Find where the given text appears and provide that cell's center as (X, Y) coordinate. 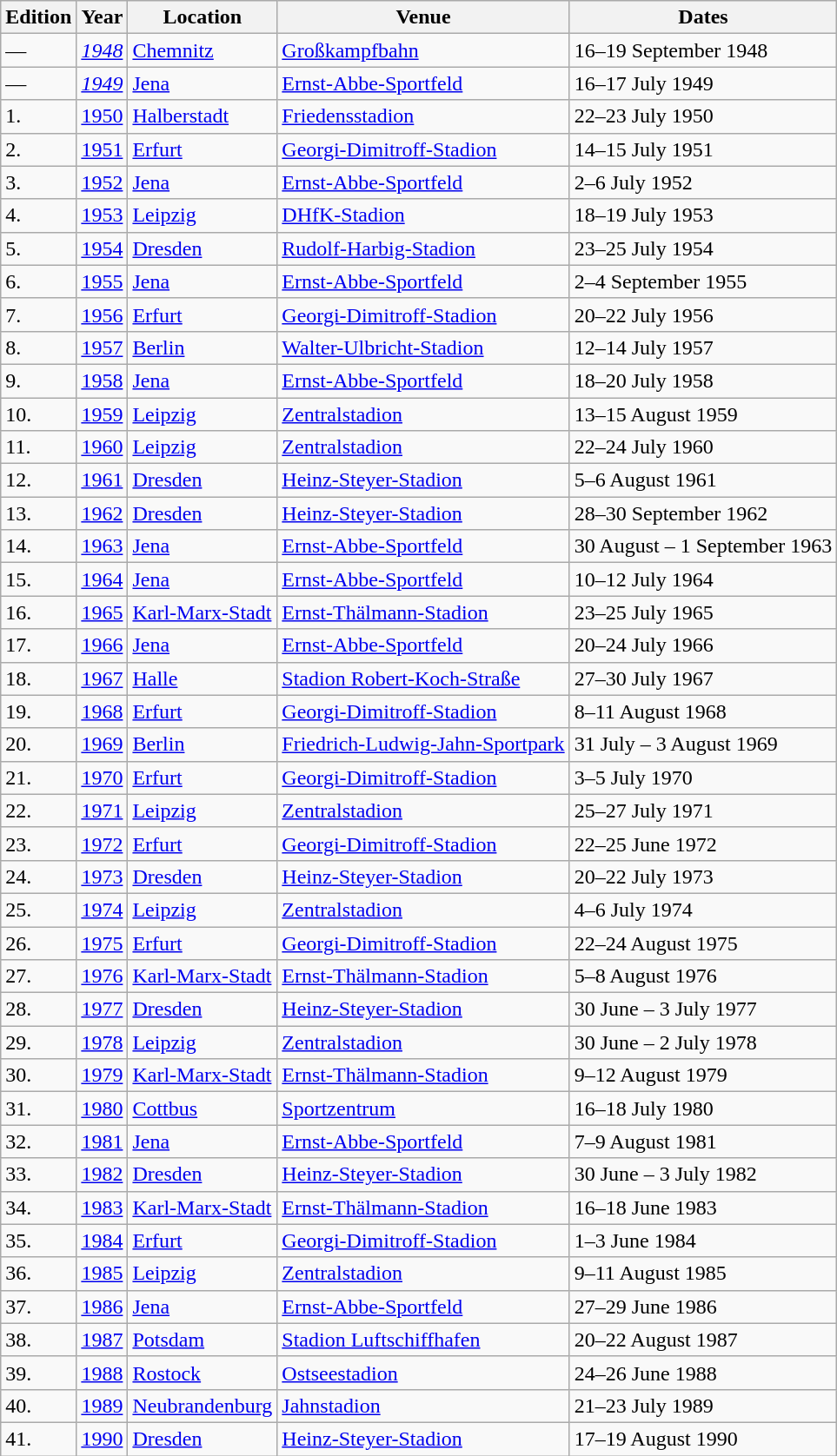
Walter-Ulbricht-Stadion (423, 347)
2. (38, 149)
31. (38, 1109)
8–11 August 1968 (703, 711)
29. (38, 1042)
16–17 July 1949 (703, 83)
30 June – 3 July 1977 (703, 1009)
1967 (103, 678)
1978 (103, 1042)
1980 (103, 1109)
7–9 August 1981 (703, 1142)
1975 (103, 943)
1979 (103, 1075)
1990 (103, 1439)
10. (38, 414)
Ostseestadion (423, 1373)
14–15 July 1951 (703, 149)
7. (38, 314)
31 July – 3 August 1969 (703, 745)
39. (38, 1373)
1955 (103, 281)
Jahnstadion (423, 1406)
Neubrandenburg (203, 1406)
Stadion Robert-Koch-Straße (423, 678)
1–3 June 1984 (703, 1241)
Rostock (203, 1373)
10–12 July 1964 (703, 579)
20. (38, 745)
27–30 July 1967 (703, 678)
22–23 July 1950 (703, 116)
13. (38, 513)
3–5 July 1970 (703, 778)
Friedensstadion (423, 116)
9. (38, 381)
12. (38, 480)
5–8 August 1976 (703, 976)
28–30 September 1962 (703, 513)
5. (38, 248)
1957 (103, 347)
9–11 August 1985 (703, 1274)
9–12 August 1979 (703, 1075)
Cottbus (203, 1109)
1972 (103, 844)
1969 (103, 745)
1971 (103, 811)
DHfK-Stadion (423, 215)
Großkampfbahn (423, 50)
4–6 July 1974 (703, 910)
16–18 June 1983 (703, 1208)
38. (38, 1340)
22. (38, 811)
1956 (103, 314)
1977 (103, 1009)
12–14 July 1957 (703, 347)
Location (203, 17)
5–6 August 1961 (703, 480)
1973 (103, 877)
4. (38, 215)
1952 (103, 182)
1953 (103, 215)
23–25 July 1954 (703, 248)
Halle (203, 678)
1974 (103, 910)
1983 (103, 1208)
1984 (103, 1241)
1960 (103, 447)
Chemnitz (203, 50)
34. (38, 1208)
1964 (103, 579)
15. (38, 579)
1962 (103, 513)
Dates (703, 17)
1988 (103, 1373)
1949 (103, 83)
Edition (38, 17)
22–24 August 1975 (703, 943)
21. (38, 778)
25. (38, 910)
36. (38, 1274)
27–29 June 1986 (703, 1307)
1968 (103, 711)
1970 (103, 778)
1961 (103, 480)
23–25 July 1965 (703, 612)
18–20 July 1958 (703, 381)
24. (38, 877)
Friedrich-Ludwig-Jahn-Sportpark (423, 745)
Stadion Luftschiffhafen (423, 1340)
40. (38, 1406)
20–22 July 1973 (703, 877)
30 June – 2 July 1978 (703, 1042)
1987 (103, 1340)
1948 (103, 50)
Rudolf-Harbig-Stadion (423, 248)
16–19 September 1948 (703, 50)
1951 (103, 149)
16–18 July 1980 (703, 1109)
16. (38, 612)
23. (38, 844)
1966 (103, 645)
24–26 June 1988 (703, 1373)
1965 (103, 612)
19. (38, 711)
6. (38, 281)
1986 (103, 1307)
20–22 July 1956 (703, 314)
1981 (103, 1142)
2–6 July 1952 (703, 182)
1950 (103, 116)
Year (103, 17)
2–4 September 1955 (703, 281)
41. (38, 1439)
Sportzentrum (423, 1109)
1. (38, 116)
1989 (103, 1406)
22–24 July 1960 (703, 447)
Potsdam (203, 1340)
1954 (103, 248)
1958 (103, 381)
35. (38, 1241)
1982 (103, 1175)
11. (38, 447)
1959 (103, 414)
27. (38, 976)
25–27 July 1971 (703, 811)
20–24 July 1966 (703, 645)
26. (38, 943)
22–25 June 1972 (703, 844)
Halberstadt (203, 116)
28. (38, 1009)
37. (38, 1307)
Venue (423, 17)
30. (38, 1075)
21–23 July 1989 (703, 1406)
33. (38, 1175)
18–19 July 1953 (703, 215)
17–19 August 1990 (703, 1439)
8. (38, 347)
14. (38, 546)
17. (38, 645)
3. (38, 182)
1985 (103, 1274)
18. (38, 678)
1963 (103, 546)
30 June – 3 July 1982 (703, 1175)
1976 (103, 976)
13–15 August 1959 (703, 414)
20–22 August 1987 (703, 1340)
32. (38, 1142)
30 August – 1 September 1963 (703, 546)
